Provide the (X, Y) coordinate of the cell's center where the given text is located.  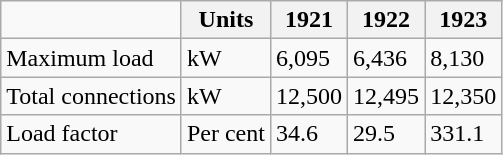
12,495 (386, 96)
Units (226, 20)
8,130 (464, 58)
6,095 (308, 58)
12,350 (464, 96)
1922 (386, 20)
331.1 (464, 134)
1921 (308, 20)
Total connections (92, 96)
29.5 (386, 134)
Maximum load (92, 58)
34.6 (308, 134)
12,500 (308, 96)
1923 (464, 20)
Load factor (92, 134)
6,436 (386, 58)
Per cent (226, 134)
